From the cell containing the given text, extract its center point as (x, y) coordinate. 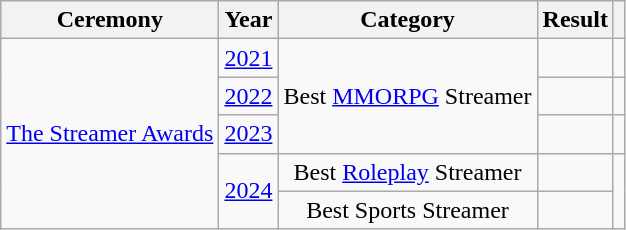
Year (248, 20)
2022 (248, 96)
Result (575, 20)
2024 (248, 191)
Best Roleplay Streamer (408, 172)
2021 (248, 58)
Best MMORPG Streamer (408, 96)
Best Sports Streamer (408, 210)
Category (408, 20)
Ceremony (110, 20)
The Streamer Awards (110, 134)
2023 (248, 134)
